Return (X, Y) of the center of cell containing provided text 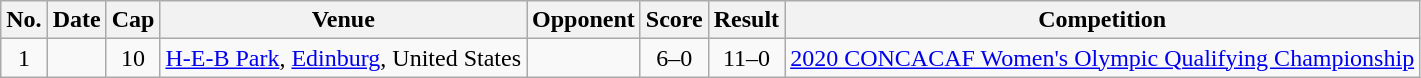
6–0 (674, 58)
Opponent (584, 20)
Competition (1102, 20)
No. (24, 20)
1 (24, 58)
Venue (344, 20)
10 (133, 58)
Score (674, 20)
Date (76, 20)
11–0 (746, 58)
2020 CONCACAF Women's Olympic Qualifying Championship (1102, 58)
Cap (133, 20)
Result (746, 20)
H-E-B Park, Edinburg, United States (344, 58)
